Search for the cell housing the specified text and yield its [X, Y] center coordinate. 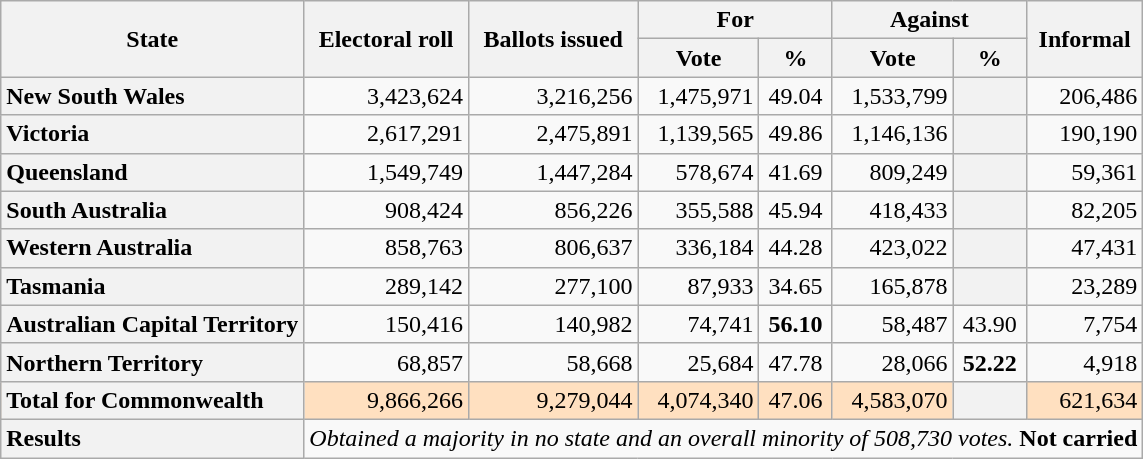
858,763 [386, 248]
2,617,291 [386, 134]
Queensland [152, 172]
South Australia [152, 210]
Northern Territory [152, 362]
87,933 [698, 286]
578,674 [698, 172]
4,918 [1084, 362]
New South Wales [152, 96]
25,684 [698, 362]
206,486 [1084, 96]
1,549,749 [386, 172]
336,184 [698, 248]
58,668 [553, 362]
45.94 [796, 210]
1,533,799 [892, 96]
Ballots issued [553, 39]
58,487 [892, 324]
23,289 [1084, 286]
190,190 [1084, 134]
7,754 [1084, 324]
State [152, 39]
56.10 [796, 324]
47.06 [796, 400]
9,279,044 [553, 400]
74,741 [698, 324]
For [735, 20]
Against [929, 20]
82,205 [1084, 210]
806,637 [553, 248]
908,424 [386, 210]
Australian Capital Territory [152, 324]
Tasmania [152, 286]
Electoral roll [386, 39]
Victoria [152, 134]
43.90 [990, 324]
4,074,340 [698, 400]
621,634 [1084, 400]
1,139,565 [698, 134]
Total for Commonwealth [152, 400]
1,146,136 [892, 134]
1,447,284 [553, 172]
856,226 [553, 210]
9,866,266 [386, 400]
52.22 [990, 362]
49.86 [796, 134]
289,142 [386, 286]
34.65 [796, 286]
140,982 [553, 324]
47.78 [796, 362]
68,857 [386, 362]
4,583,070 [892, 400]
1,475,971 [698, 96]
150,416 [386, 324]
28,066 [892, 362]
Western Australia [152, 248]
59,361 [1084, 172]
355,588 [698, 210]
49.04 [796, 96]
Informal [1084, 39]
Results [152, 438]
41.69 [796, 172]
809,249 [892, 172]
44.28 [796, 248]
423,022 [892, 248]
418,433 [892, 210]
2,475,891 [553, 134]
277,100 [553, 286]
165,878 [892, 286]
Obtained a majority in no state and an overall minority of 508,730 votes. Not carried [724, 438]
3,216,256 [553, 96]
47,431 [1084, 248]
3,423,624 [386, 96]
